From the cell containing the given text, extract its center point as [X, Y] coordinate. 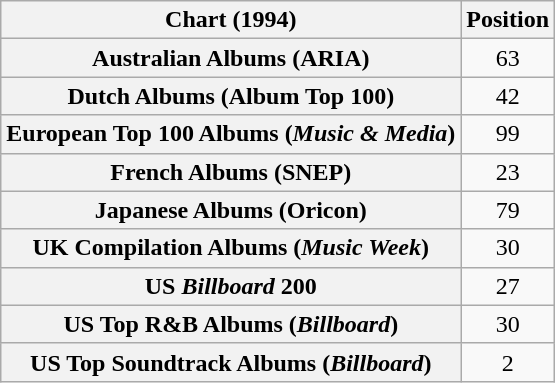
27 [508, 286]
US Top Soundtrack Albums (Billboard) [231, 362]
Japanese Albums (Oricon) [231, 210]
Position [508, 20]
23 [508, 172]
US Top R&B Albums (Billboard) [231, 324]
2 [508, 362]
European Top 100 Albums (Music & Media) [231, 134]
99 [508, 134]
UK Compilation Albums (Music Week) [231, 248]
Chart (1994) [231, 20]
Australian Albums (ARIA) [231, 58]
French Albums (SNEP) [231, 172]
63 [508, 58]
79 [508, 210]
Dutch Albums (Album Top 100) [231, 96]
42 [508, 96]
US Billboard 200 [231, 286]
